Scan for the cell matching the given text and deliver its [X, Y] coordinate at center. 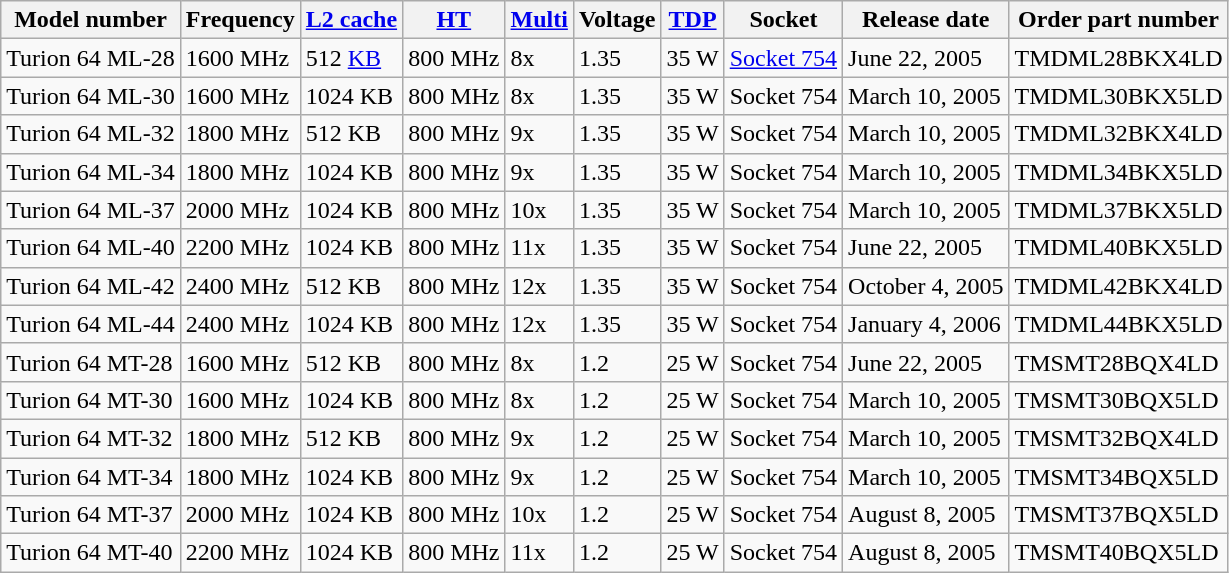
January 4, 2006 [926, 324]
L2 cache [351, 20]
TMDML32BKX4LD [1118, 134]
TMSMT34BQX5LD [1118, 477]
Turion 64 ML-32 [91, 134]
TMDML40BKX5LD [1118, 248]
October 4, 2005 [926, 286]
Turion 64 ML-37 [91, 210]
TMSMT37BQX5LD [1118, 515]
Turion 64 MT-37 [91, 515]
Multi [539, 20]
Turion 64 MT-34 [91, 477]
TMSMT32BQX4LD [1118, 438]
Turion 64 ML-28 [91, 58]
Turion 64 MT-30 [91, 400]
Model number [91, 20]
Turion 64 ML-30 [91, 96]
Turion 64 MT-28 [91, 362]
Release date [926, 20]
TDP [692, 20]
TMDML30BKX5LD [1118, 96]
Turion 64 MT-32 [91, 438]
Voltage [617, 20]
Turion 64 ML-34 [91, 172]
TMDML37BKX5LD [1118, 210]
TMDML44BKX5LD [1118, 324]
TMDML42BKX4LD [1118, 286]
Turion 64 MT-40 [91, 553]
HT [454, 20]
Turion 64 ML-40 [91, 248]
Socket [783, 20]
TMDML28BKX4LD [1118, 58]
Order part number [1118, 20]
TMDML34BKX5LD [1118, 172]
TMSMT28BQX4LD [1118, 362]
Frequency [240, 20]
Turion 64 ML-44 [91, 324]
TMSMT40BQX5LD [1118, 553]
Turion 64 ML-42 [91, 286]
TMSMT30BQX5LD [1118, 400]
